Identify which cell holds the provided text, then report its [X, Y] central coordinate. 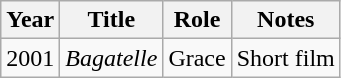
2001 [30, 58]
Year [30, 20]
Grace [197, 58]
Notes [286, 20]
Short film [286, 58]
Title [112, 20]
Role [197, 20]
Bagatelle [112, 58]
